Capture the cell that displays the provided text and extract its [x, y] central coordinate. 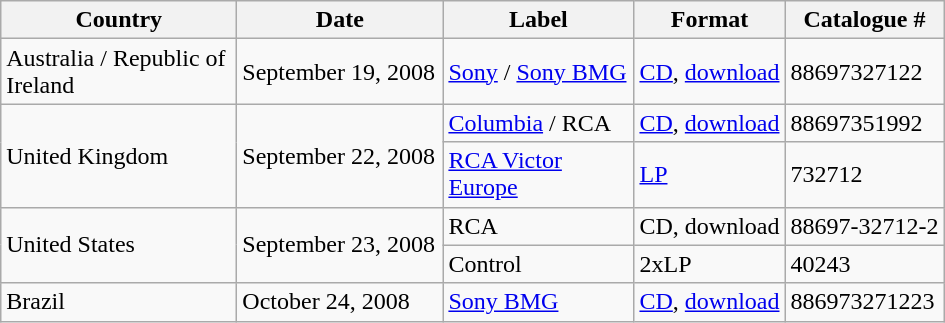
United States [119, 245]
RCA [538, 226]
Country [119, 20]
September 23, 2008 [340, 245]
October 24, 2008 [340, 302]
Catalogue # [864, 20]
Sony / Sony BMG [538, 72]
September 22, 2008 [340, 156]
40243 [864, 264]
732712 [864, 174]
88697327122 [864, 72]
2xLP [710, 264]
88697-32712-2 [864, 226]
Columbia / RCA [538, 123]
Sony BMG [538, 302]
RCA Victor Europe [538, 174]
September 19, 2008 [340, 72]
LP [710, 174]
United Kingdom [119, 156]
Label [538, 20]
Australia / Republic of Ireland [119, 72]
Brazil [119, 302]
Format [710, 20]
Control [538, 264]
886973271223 [864, 302]
88697351992 [864, 123]
Date [340, 20]
